From the cell containing the given text, extract its center point as (X, Y) coordinate. 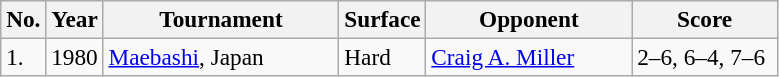
Surface (382, 19)
1. (24, 57)
Year (74, 19)
Tournament (221, 19)
Maebashi, Japan (221, 57)
1980 (74, 57)
Craig A. Miller (529, 57)
Opponent (529, 19)
2–6, 6–4, 7–6 (705, 57)
Score (705, 19)
No. (24, 19)
Hard (382, 57)
